Scan for the cell matching the given text and deliver its [X, Y] coordinate at center. 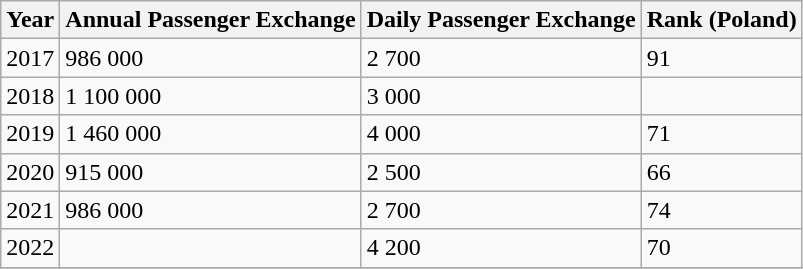
1 460 000 [210, 134]
915 000 [210, 172]
Annual Passenger Exchange [210, 20]
66 [722, 172]
74 [722, 210]
4 000 [501, 134]
2020 [30, 172]
2022 [30, 248]
2017 [30, 58]
Daily Passenger Exchange [501, 20]
4 200 [501, 248]
71 [722, 134]
2018 [30, 96]
3 000 [501, 96]
2 500 [501, 172]
Year [30, 20]
91 [722, 58]
70 [722, 248]
2021 [30, 210]
2019 [30, 134]
1 100 000 [210, 96]
Rank (Poland) [722, 20]
